Capture the cell that displays the provided text and extract its (X, Y) central coordinate. 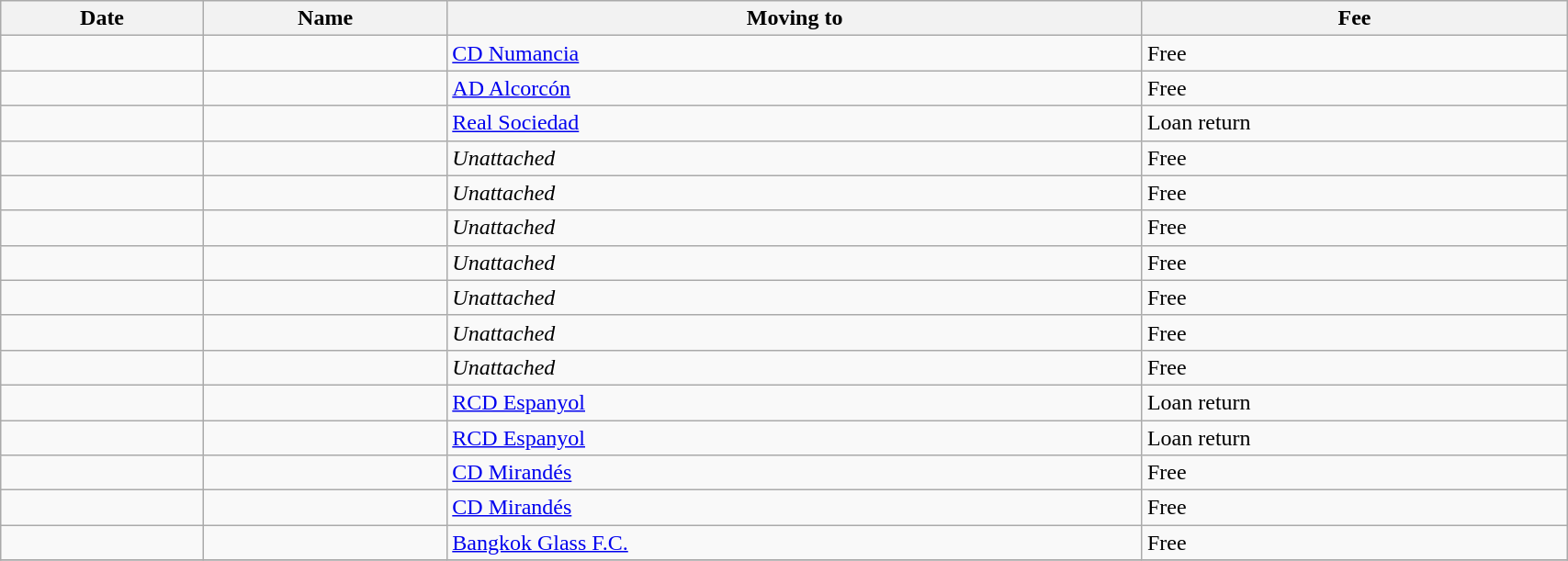
Real Sociedad (795, 123)
CD Numancia (795, 53)
Fee (1354, 18)
AD Alcorcón (795, 88)
Date (103, 18)
Moving to (795, 18)
Name (325, 18)
Bangkok Glass F.C. (795, 543)
